Identify which cell holds the provided text, then report its (X, Y) central coordinate. 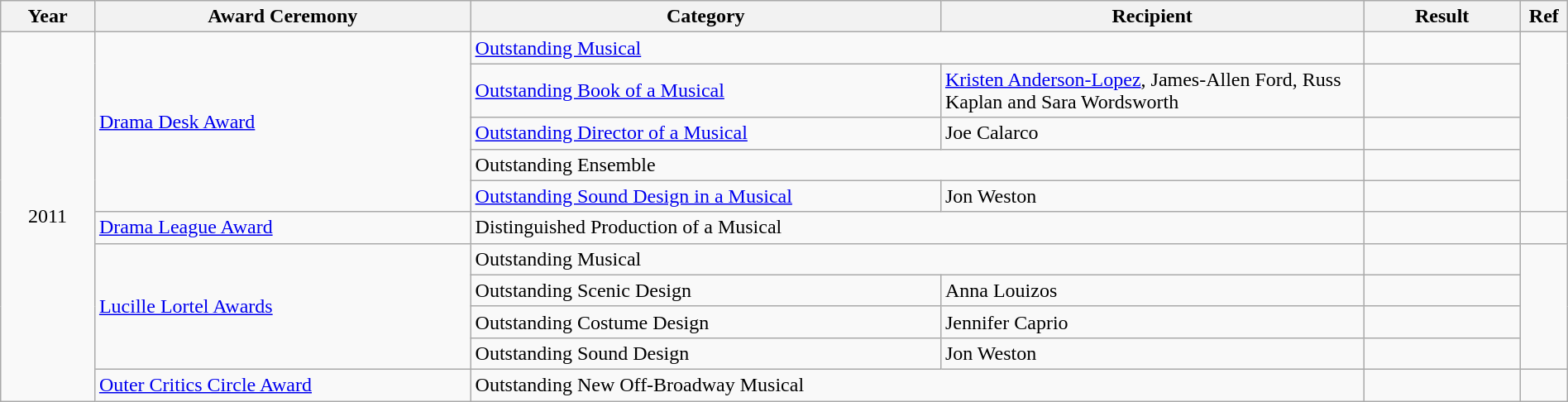
Outstanding Sound Design (705, 353)
Category (705, 17)
Outstanding Sound Design in a Musical (705, 196)
Kristen Anderson-Lopez, James-Allen Ford, Russ Kaplan and Sara Wordsworth (1152, 91)
Lucille Lortel Awards (283, 306)
Outstanding Book of a Musical (705, 91)
Outstanding Scenic Design (705, 290)
Jennifer Caprio (1152, 322)
Outer Critics Circle Award (283, 385)
Ref (1543, 17)
Joe Calarco (1152, 133)
Drama Desk Award (283, 122)
Year (48, 17)
Distinguished Production of a Musical (917, 227)
Outstanding New Off-Broadway Musical (917, 385)
Outstanding Director of a Musical (705, 133)
Outstanding Ensemble (917, 165)
2011 (48, 217)
Award Ceremony (283, 17)
Recipient (1152, 17)
Anna Louizos (1152, 290)
Outstanding Costume Design (705, 322)
Drama League Award (283, 227)
Result (1442, 17)
